Search for the cell housing the specified text and yield its [X, Y] center coordinate. 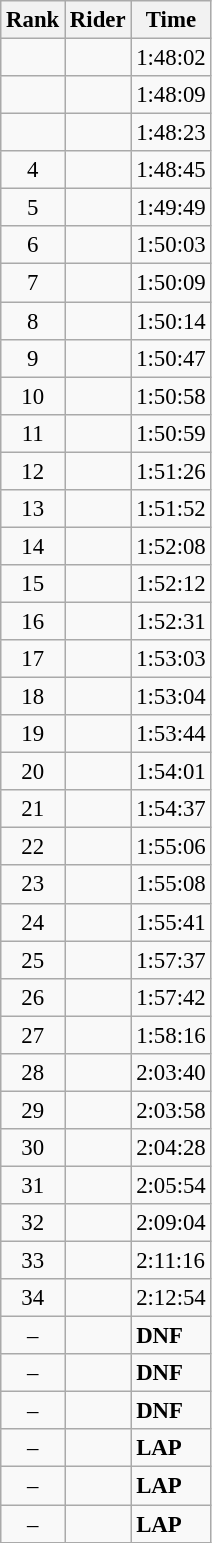
28 [33, 1073]
1:48:09 [171, 95]
34 [33, 1298]
1:55:41 [171, 922]
17 [33, 659]
1:57:42 [171, 997]
1:54:01 [171, 772]
2:09:04 [171, 1223]
1:50:58 [171, 396]
13 [33, 509]
1:53:04 [171, 697]
1:53:03 [171, 659]
27 [33, 1035]
2:12:54 [171, 1298]
1:54:37 [171, 809]
31 [33, 1185]
4 [33, 170]
6 [33, 245]
1:55:08 [171, 885]
25 [33, 960]
23 [33, 885]
1:52:31 [171, 621]
11 [33, 433]
1:48:02 [171, 58]
2:11:16 [171, 1261]
24 [33, 922]
22 [33, 847]
21 [33, 809]
1:52:08 [171, 546]
1:48:45 [171, 170]
30 [33, 1148]
2:03:58 [171, 1110]
12 [33, 471]
1:52:12 [171, 584]
32 [33, 1223]
Rider [98, 20]
10 [33, 396]
2:03:40 [171, 1073]
Time [171, 20]
29 [33, 1110]
1:51:52 [171, 509]
19 [33, 734]
18 [33, 697]
5 [33, 208]
1:50:03 [171, 245]
1:49:49 [171, 208]
2:04:28 [171, 1148]
9 [33, 358]
20 [33, 772]
26 [33, 997]
15 [33, 584]
16 [33, 621]
1:50:14 [171, 321]
7 [33, 283]
1:53:44 [171, 734]
1:55:06 [171, 847]
33 [33, 1261]
8 [33, 321]
Rank [33, 20]
1:48:23 [171, 133]
1:50:59 [171, 433]
1:50:47 [171, 358]
1:58:16 [171, 1035]
2:05:54 [171, 1185]
1:51:26 [171, 471]
14 [33, 546]
1:57:37 [171, 960]
1:50:09 [171, 283]
